Output the (X, Y) coordinate of the center of the cell containing the given text.  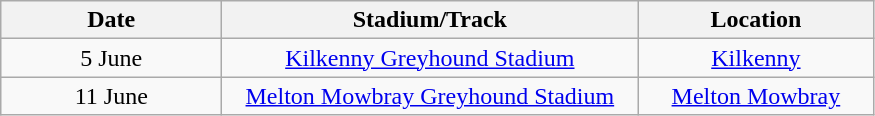
Kilkenny (756, 58)
Date (112, 20)
Location (756, 20)
Melton Mowbray Greyhound Stadium (430, 96)
Stadium/Track (430, 20)
Kilkenny Greyhound Stadium (430, 58)
5 June (112, 58)
Melton Mowbray (756, 96)
11 June (112, 96)
